Extract the (X, Y) coordinate from the center of the cell holding the provided text.  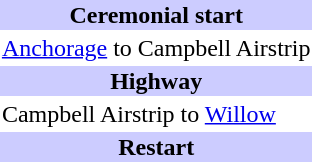
Ceremonial start (156, 15)
Anchorage to Campbell Airstrip (156, 48)
Campbell Airstrip to Willow (156, 114)
Restart (156, 147)
Highway (156, 81)
